Output the [x, y] coordinate of the center of the cell containing the given text.  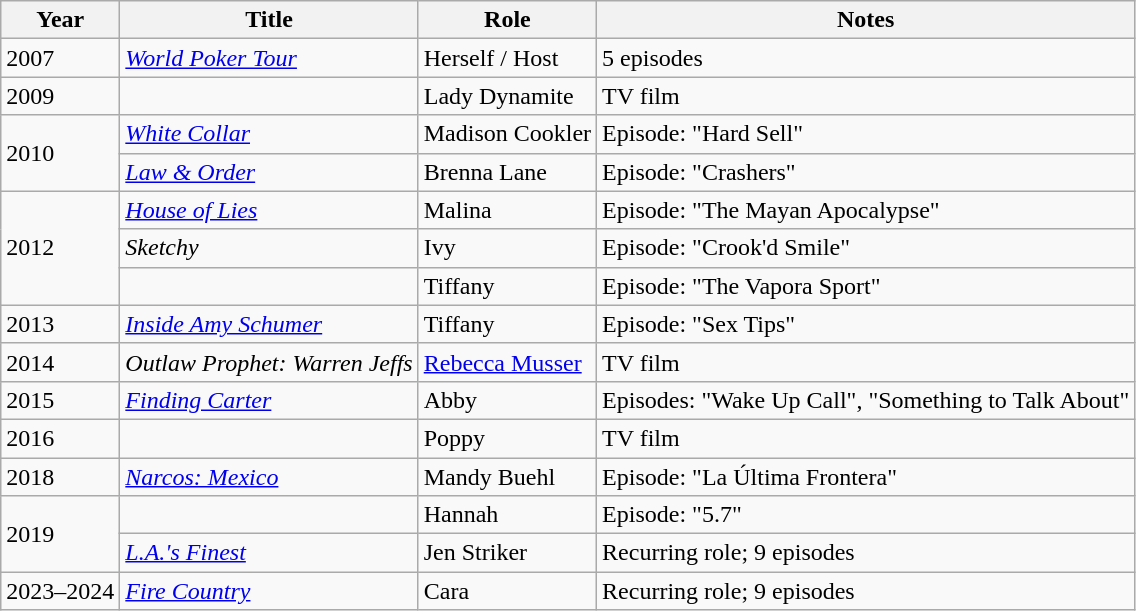
Sketchy [269, 248]
Brenna Lane [507, 172]
2016 [60, 438]
Episode: "Crashers" [866, 172]
Mandy Buehl [507, 477]
2009 [60, 96]
House of Lies [269, 210]
Episodes: "Wake Up Call", "Something to Talk About" [866, 400]
Episode: "Hard Sell" [866, 134]
Abby [507, 400]
Episode: "Crook'd Smile" [866, 248]
2007 [60, 58]
Rebecca Musser [507, 362]
Title [269, 20]
Episode: "The Mayan Apocalypse" [866, 210]
Finding Carter [269, 400]
Malina [507, 210]
Outlaw Prophet: Warren Jeffs [269, 362]
2012 [60, 248]
Jen Striker [507, 553]
Fire Country [269, 591]
Law & Order [269, 172]
Hannah [507, 515]
Poppy [507, 438]
Ivy [507, 248]
White Collar [269, 134]
Narcos: Mexico [269, 477]
2018 [60, 477]
2013 [60, 324]
Notes [866, 20]
2010 [60, 153]
World Poker Tour [269, 58]
Madison Cookler [507, 134]
2015 [60, 400]
Episode: "The Vapora Sport" [866, 286]
Episode: "Sex Tips" [866, 324]
5 episodes [866, 58]
L.A.'s Finest [269, 553]
Herself / Host [507, 58]
Role [507, 20]
2014 [60, 362]
Cara [507, 591]
Inside Amy Schumer [269, 324]
Episode: "5.7" [866, 515]
Lady Dynamite [507, 96]
Episode: "La Última Frontera" [866, 477]
Year [60, 20]
2023–2024 [60, 591]
2019 [60, 534]
